Provide the [x, y] coordinate of the cell's center where the given text is located.  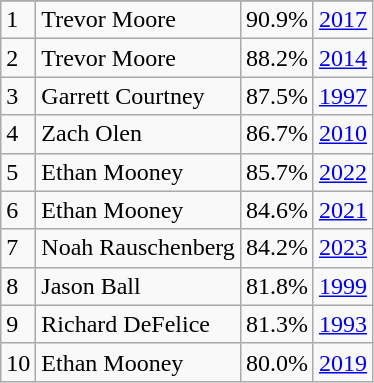
2023 [342, 248]
1997 [342, 96]
2 [18, 58]
2010 [342, 134]
7 [18, 248]
10 [18, 362]
1999 [342, 286]
2017 [342, 20]
2014 [342, 58]
9 [18, 324]
84.6% [276, 210]
Jason Ball [138, 286]
8 [18, 286]
80.0% [276, 362]
1 [18, 20]
90.9% [276, 20]
Garrett Courtney [138, 96]
Zach Olen [138, 134]
5 [18, 172]
86.7% [276, 134]
2022 [342, 172]
1993 [342, 324]
84.2% [276, 248]
Noah Rauschenberg [138, 248]
87.5% [276, 96]
6 [18, 210]
2021 [342, 210]
2019 [342, 362]
88.2% [276, 58]
81.3% [276, 324]
81.8% [276, 286]
4 [18, 134]
3 [18, 96]
85.7% [276, 172]
Richard DeFelice [138, 324]
